Return the [X, Y] coordinate for the center point of the cell that contains the specified text.  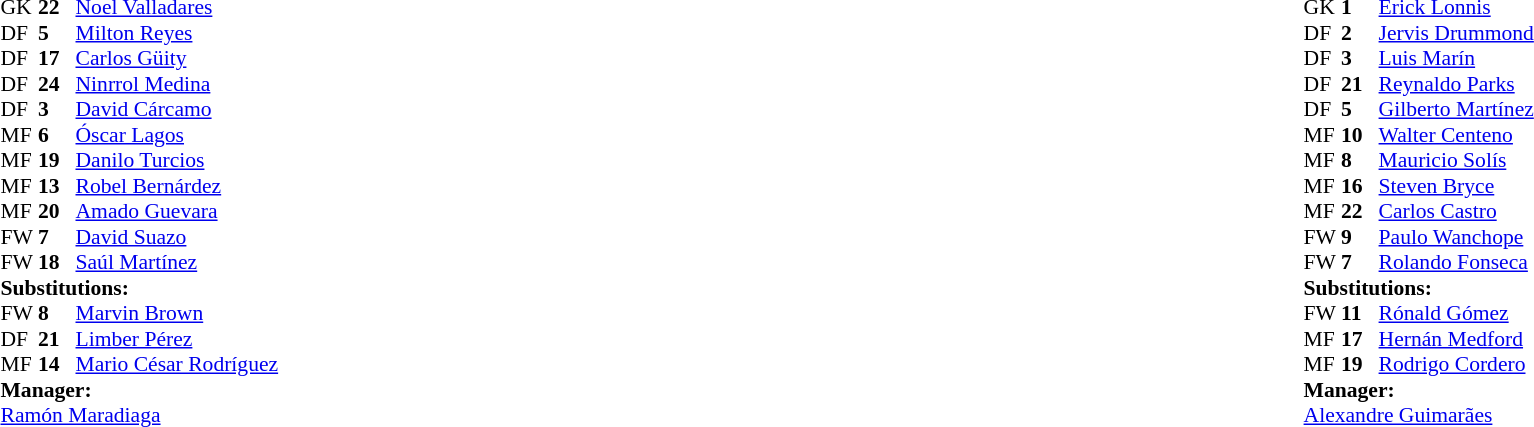
Reynaldo Parks [1456, 84]
11 [1360, 313]
Carlos Güity [178, 59]
Limber Pérez [178, 339]
18 [57, 263]
Saúl Martínez [178, 263]
Paulo Wanchope [1456, 237]
Óscar Lagos [178, 135]
Marvin Brown [178, 313]
David Cárcamo [178, 109]
Mario César Rodríguez [178, 365]
20 [57, 211]
Rolando Fonseca [1456, 263]
9 [1360, 237]
13 [57, 186]
14 [57, 365]
Hernán Medford [1456, 339]
Luis Marín [1456, 59]
Carlos Castro [1456, 211]
Milton Reyes [178, 33]
6 [57, 135]
Danilo Turcios [178, 161]
Walter Centeno [1456, 135]
24 [57, 84]
16 [1360, 186]
Jervis Drummond [1456, 33]
Steven Bryce [1456, 186]
Rónald Gómez [1456, 313]
Mauricio Solís [1456, 161]
10 [1360, 135]
Rodrigo Cordero [1456, 365]
Amado Guevara [178, 211]
Robel Bernárdez [178, 186]
Ninrrol Medina [178, 84]
David Suazo [178, 237]
22 [1360, 211]
2 [1360, 33]
Gilberto Martínez [1456, 109]
